Extract the (X, Y) coordinate from the center of the cell holding the provided text.  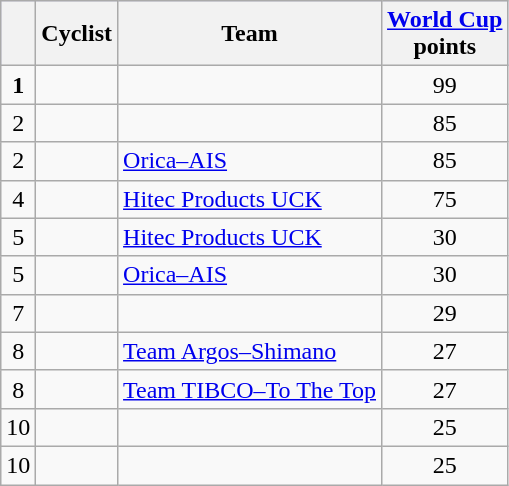
Team Argos–Shimano (250, 351)
1 (18, 85)
Team TIBCO–To The Top (250, 389)
Team (250, 34)
World Cuppoints (445, 34)
75 (445, 199)
4 (18, 199)
29 (445, 313)
99 (445, 85)
7 (18, 313)
Cyclist (77, 34)
